Determine the [X, Y] coordinate at the center of the cell enclosing the given text.  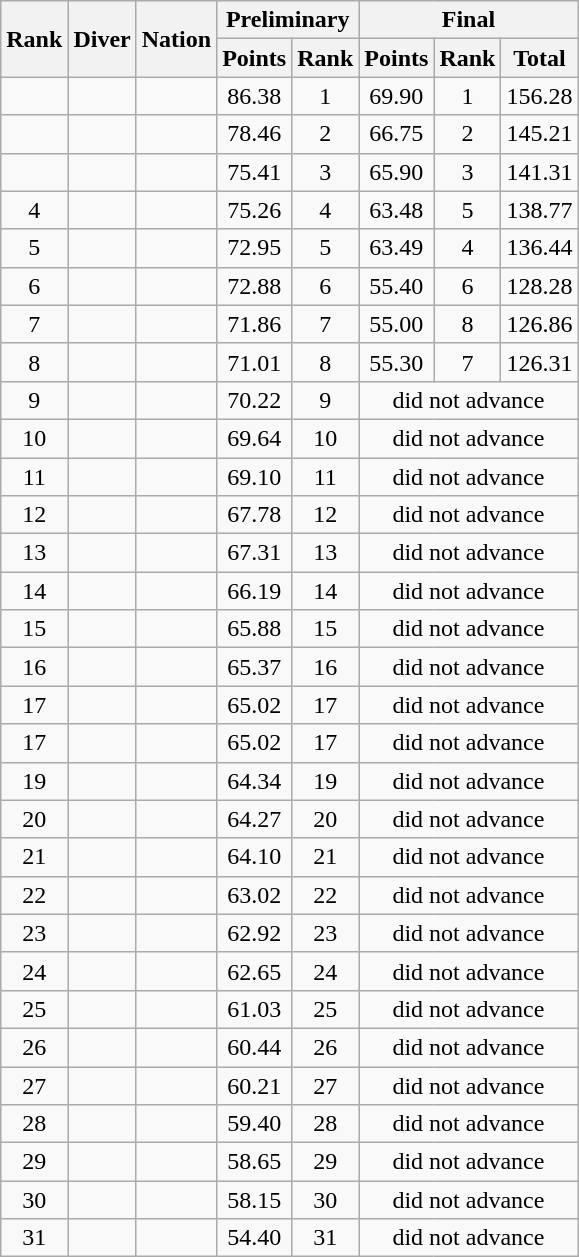
78.46 [254, 134]
141.31 [540, 172]
86.38 [254, 96]
63.49 [396, 248]
69.10 [254, 477]
75.26 [254, 210]
64.34 [254, 781]
67.31 [254, 553]
60.44 [254, 1047]
128.28 [540, 286]
55.30 [396, 362]
136.44 [540, 248]
65.90 [396, 172]
126.31 [540, 362]
66.75 [396, 134]
126.86 [540, 324]
Preliminary [288, 20]
63.48 [396, 210]
Diver [102, 39]
70.22 [254, 400]
67.78 [254, 515]
71.86 [254, 324]
Total [540, 58]
60.21 [254, 1085]
58.15 [254, 1200]
61.03 [254, 1009]
55.00 [396, 324]
62.65 [254, 971]
65.88 [254, 629]
58.65 [254, 1162]
72.88 [254, 286]
64.10 [254, 857]
65.37 [254, 667]
Nation [176, 39]
71.01 [254, 362]
75.41 [254, 172]
69.64 [254, 438]
64.27 [254, 819]
145.21 [540, 134]
138.77 [540, 210]
66.19 [254, 591]
59.40 [254, 1124]
72.95 [254, 248]
63.02 [254, 895]
156.28 [540, 96]
62.92 [254, 933]
55.40 [396, 286]
69.90 [396, 96]
Final [468, 20]
54.40 [254, 1238]
